Locate the cell with the specified text and output its [x, y] center coordinate. 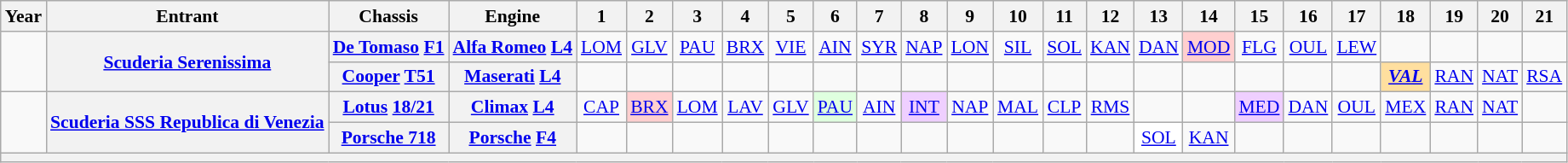
Climax L4 [513, 108]
Maserati L4 [513, 77]
7 [879, 16]
Year [24, 16]
VIE [790, 47]
21 [1544, 16]
12 [1111, 16]
20 [1500, 16]
RMS [1111, 108]
RSA [1544, 77]
Scuderia SSS Republica di Venezia [187, 123]
9 [970, 16]
MEX [1405, 108]
SYR [879, 47]
3 [698, 16]
11 [1065, 16]
FLG [1259, 47]
VAL [1405, 77]
LEW [1356, 47]
2 [649, 16]
MED [1259, 108]
18 [1405, 16]
LON [970, 47]
INT [923, 108]
6 [835, 16]
MAL [1018, 108]
Porsche F4 [513, 138]
Porsche 718 [388, 138]
1 [601, 16]
15 [1259, 16]
SIL [1018, 47]
5 [790, 16]
19 [1454, 16]
Alfa Romeo L4 [513, 47]
Scuderia Serenissima [187, 61]
Cooper T51 [388, 77]
13 [1158, 16]
4 [746, 16]
Engine [513, 16]
Entrant [187, 16]
MOD [1209, 47]
LAV [746, 108]
14 [1209, 16]
17 [1356, 16]
De Tomaso F1 [388, 47]
Lotus 18/21 [388, 108]
CLP [1065, 108]
CAP [601, 108]
8 [923, 16]
10 [1018, 16]
16 [1308, 16]
Chassis [388, 16]
